Find where the given text appears and provide that cell's center as [X, Y] coordinate. 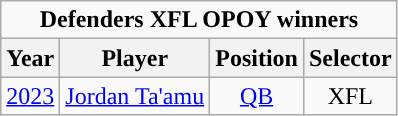
QB [257, 96]
XFL [350, 96]
2023 [30, 96]
Jordan Ta'amu [135, 96]
Player [135, 58]
Selector [350, 58]
Defenders XFL OPOY winners [199, 20]
Position [257, 58]
Year [30, 58]
